Pinpoint the cell where the given text exists, returning its [x, y] midpoint coordinate. 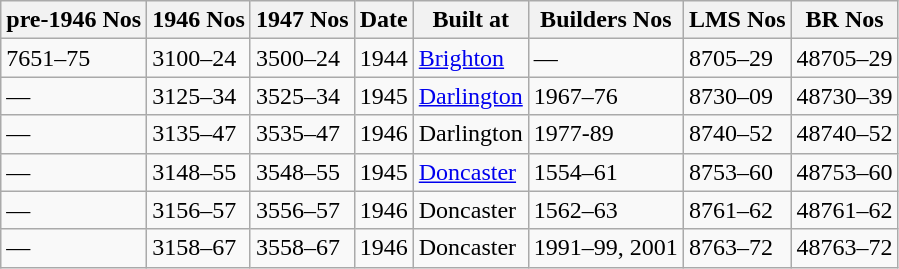
3100–24 [199, 58]
1562–63 [606, 210]
pre-1946 Nos [74, 20]
8705–29 [737, 58]
1946 Nos [199, 20]
Date [384, 20]
48705–29 [844, 58]
3158–67 [199, 248]
7651–75 [74, 58]
8740–52 [737, 134]
48730–39 [844, 96]
1554–61 [606, 172]
8763–72 [737, 248]
3558–67 [302, 248]
8730–09 [737, 96]
1977-89 [606, 134]
BR Nos [844, 20]
8761–62 [737, 210]
1944 [384, 58]
3135–47 [199, 134]
8753–60 [737, 172]
1967–76 [606, 96]
48763–72 [844, 248]
Brighton [470, 58]
3156–57 [199, 210]
Built at [470, 20]
3125–34 [199, 96]
1991–99, 2001 [606, 248]
3148–55 [199, 172]
48753–60 [844, 172]
1947 Nos [302, 20]
48761–62 [844, 210]
3525–34 [302, 96]
LMS Nos [737, 20]
Builders Nos [606, 20]
3556–57 [302, 210]
3548–55 [302, 172]
48740–52 [844, 134]
3500–24 [302, 58]
3535–47 [302, 134]
